Detect which cell encompasses the target text, then output its [x, y] center coordinate. 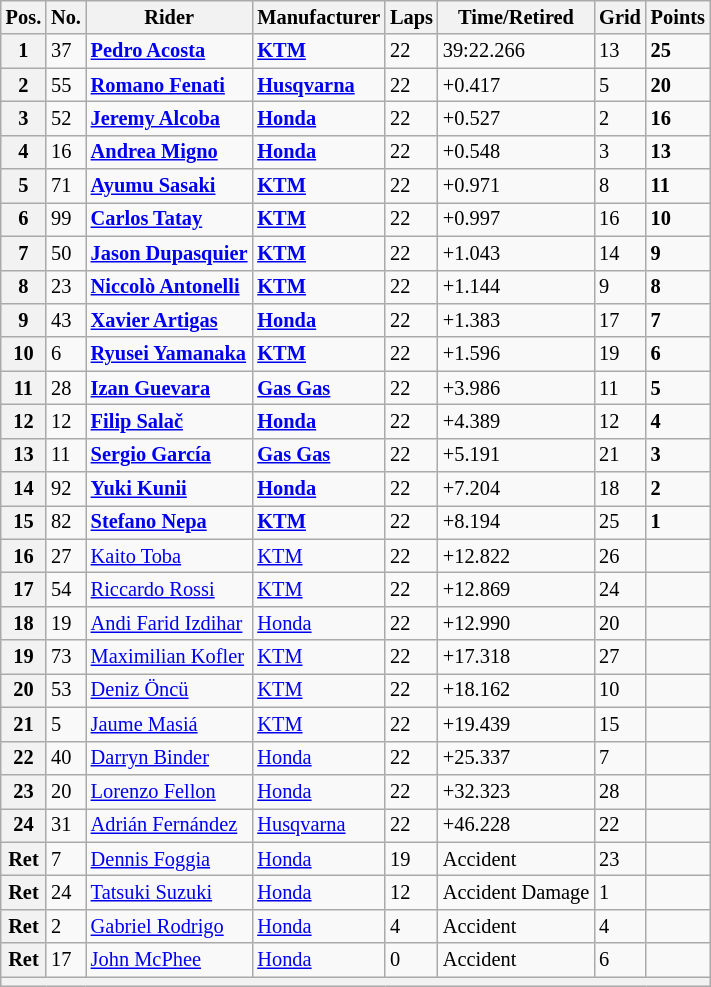
Manufacturer [318, 17]
+4.389 [516, 421]
40 [66, 758]
50 [66, 253]
Dennis Foggia [170, 859]
Lorenzo Fellon [170, 791]
+8.194 [516, 522]
Stefano Nepa [170, 522]
Grid [620, 17]
99 [66, 219]
Andi Farid Izdihar [170, 623]
92 [66, 489]
+0.971 [516, 186]
Rider [170, 17]
55 [66, 85]
+46.228 [516, 825]
Pos. [24, 17]
+1.383 [516, 320]
43 [66, 320]
Deniz Öncü [170, 690]
37 [66, 51]
Accident Damage [516, 892]
John McPhee [170, 960]
Jason Dupasquier [170, 253]
54 [66, 589]
Kaito Toba [170, 556]
71 [66, 186]
+25.337 [516, 758]
Gabriel Rodrigo [170, 926]
Xavier Artigas [170, 320]
Laps [412, 17]
Riccardo Rossi [170, 589]
+0.548 [516, 152]
Jaume Masiá [170, 724]
82 [66, 522]
0 [412, 960]
+32.323 [516, 791]
Maximilian Kofler [170, 657]
Time/Retired [516, 17]
Pedro Acosta [170, 51]
+12.869 [516, 589]
Tatsuki Suzuki [170, 892]
Ayumu Sasaki [170, 186]
Filip Salač [170, 421]
Romano Fenati [170, 85]
No. [66, 17]
39:22.266 [516, 51]
+1.144 [516, 287]
+17.318 [516, 657]
53 [66, 690]
26 [620, 556]
73 [66, 657]
+5.191 [516, 455]
Andrea Migno [170, 152]
+19.439 [516, 724]
+7.204 [516, 489]
+1.596 [516, 354]
31 [66, 825]
+1.043 [516, 253]
Niccolò Antonelli [170, 287]
+0.417 [516, 85]
Jeremy Alcoba [170, 118]
Ryusei Yamanaka [170, 354]
+12.822 [516, 556]
Yuki Kunii [170, 489]
+12.990 [516, 623]
Carlos Tatay [170, 219]
+0.527 [516, 118]
52 [66, 118]
Sergio García [170, 455]
Points [678, 17]
+3.986 [516, 388]
Darryn Binder [170, 758]
Adrián Fernández [170, 825]
Izan Guevara [170, 388]
+18.162 [516, 690]
+0.997 [516, 219]
